Identify which cell holds the provided text, then report its [x, y] central coordinate. 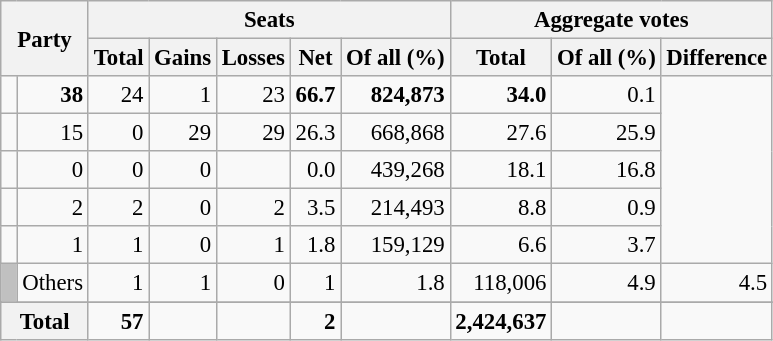
26.3 [315, 133]
118,006 [501, 283]
24 [118, 95]
668,868 [396, 133]
6.6 [501, 245]
4.9 [606, 283]
159,129 [396, 245]
Aggregate votes [611, 20]
25.9 [606, 133]
Party [45, 38]
38 [52, 95]
4.5 [716, 283]
0.0 [315, 170]
Difference [716, 58]
34.0 [501, 95]
57 [118, 321]
66.7 [315, 95]
23 [253, 95]
3.7 [606, 245]
Net [315, 58]
Seats [269, 20]
18.1 [501, 170]
15 [52, 133]
439,268 [396, 170]
2,424,637 [501, 321]
8.8 [501, 208]
0.1 [606, 95]
0.9 [606, 208]
3.5 [315, 208]
Gains [183, 58]
214,493 [396, 208]
27.6 [501, 133]
Losses [253, 58]
Others [52, 283]
16.8 [606, 170]
824,873 [396, 95]
